Pinpoint the cell where the given text exists, returning its [X, Y] midpoint coordinate. 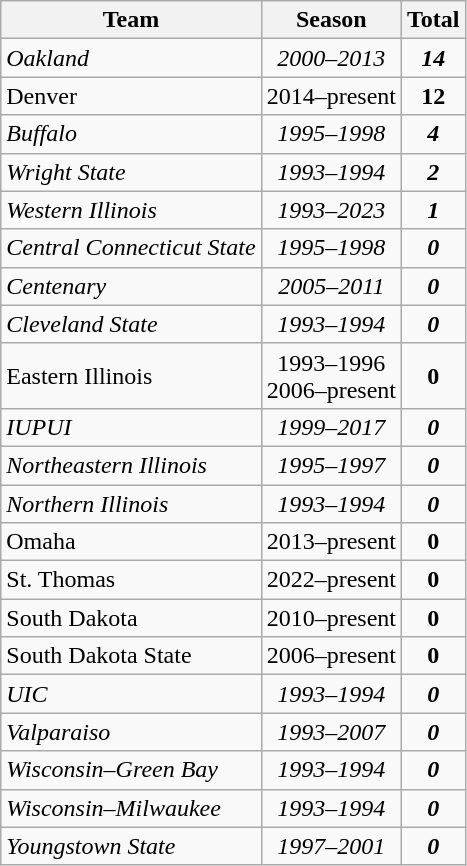
St. Thomas [131, 580]
Season [331, 20]
4 [433, 134]
Centenary [131, 286]
Wright State [131, 172]
Buffalo [131, 134]
2 [433, 172]
1993–19962006–present [331, 376]
Total [433, 20]
Central Connecticut State [131, 248]
Team [131, 20]
Eastern Illinois [131, 376]
Wisconsin–Green Bay [131, 770]
12 [433, 96]
IUPUI [131, 427]
Northeastern Illinois [131, 465]
UIC [131, 694]
Denver [131, 96]
Omaha [131, 542]
South Dakota [131, 618]
Oakland [131, 58]
1997–2001 [331, 846]
Northern Illinois [131, 503]
1999–2017 [331, 427]
Cleveland State [131, 324]
2014–present [331, 96]
Valparaiso [131, 732]
1 [433, 210]
14 [433, 58]
South Dakota State [131, 656]
2022–present [331, 580]
2010–present [331, 618]
2006–present [331, 656]
1995–1997 [331, 465]
2005–2011 [331, 286]
Youngstown State [131, 846]
1993–2007 [331, 732]
Western Illinois [131, 210]
2013–present [331, 542]
2000–2013 [331, 58]
Wisconsin–Milwaukee [131, 808]
1993–2023 [331, 210]
